Detect which cell encompasses the target text, then output its (X, Y) center coordinate. 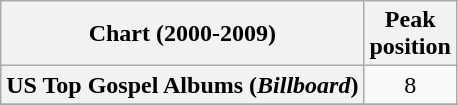
8 (410, 85)
US Top Gospel Albums (Billboard) (182, 85)
Peakposition (410, 34)
Chart (2000-2009) (182, 34)
